From the cell containing the given text, extract its center point as (x, y) coordinate. 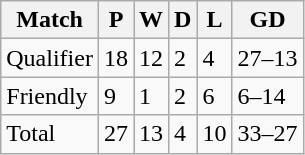
12 (152, 58)
Friendly (50, 96)
P (116, 20)
10 (214, 134)
GD (268, 20)
Qualifier (50, 58)
27 (116, 134)
9 (116, 96)
W (152, 20)
13 (152, 134)
Match (50, 20)
27–13 (268, 58)
1 (152, 96)
33–27 (268, 134)
18 (116, 58)
6–14 (268, 96)
D (183, 20)
Total (50, 134)
6 (214, 96)
L (214, 20)
